From the cell containing the given text, extract its center point as (X, Y) coordinate. 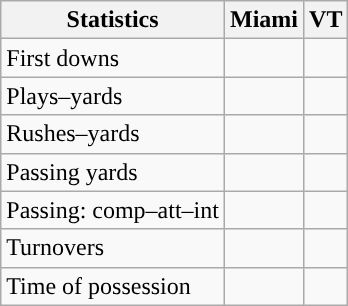
Statistics (113, 20)
Time of possession (113, 286)
Plays–yards (113, 96)
Rushes–yards (113, 134)
First downs (113, 58)
VT (326, 20)
Passing: comp–att–int (113, 210)
Miami (264, 20)
Turnovers (113, 248)
Passing yards (113, 172)
